Extract the [x, y] coordinate from the center of the cell holding the provided text.  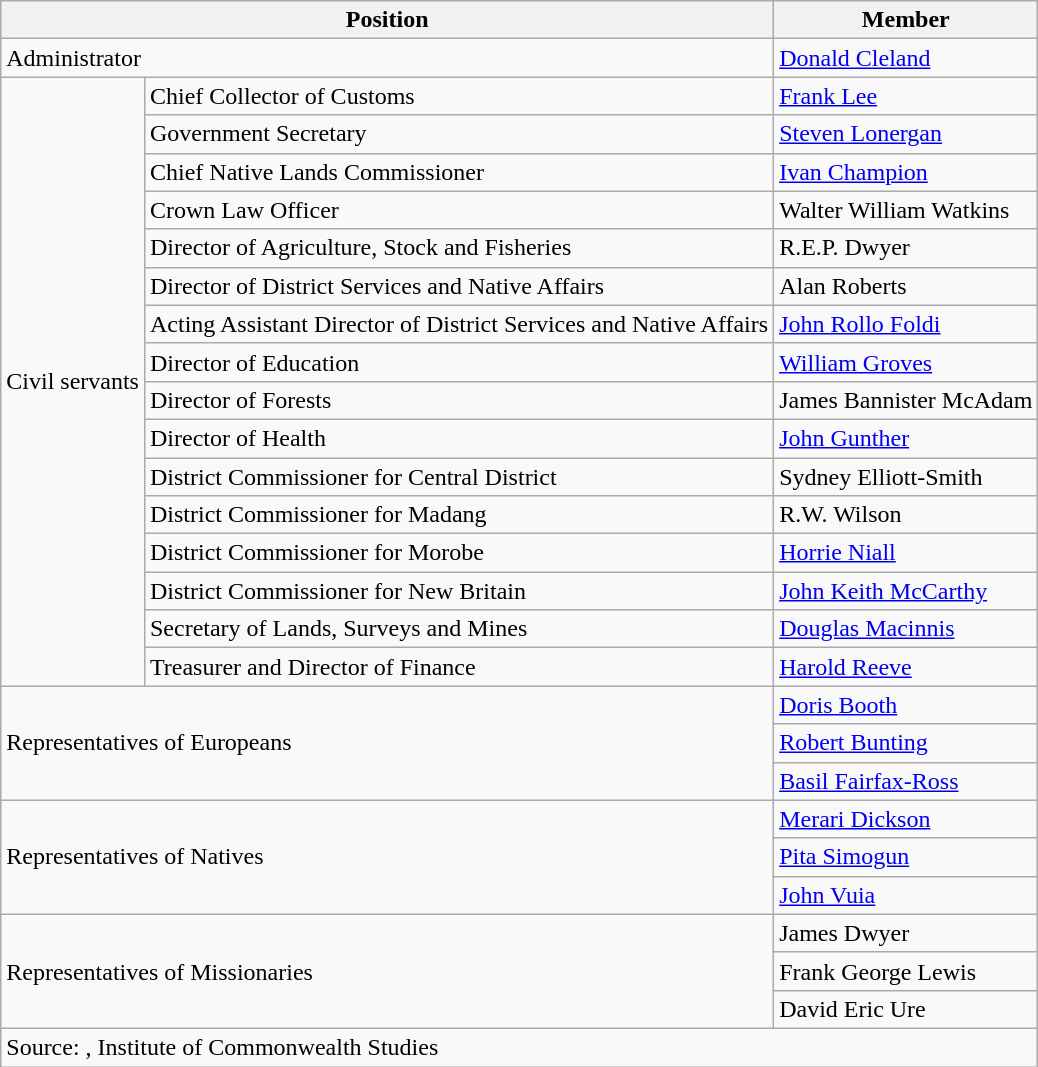
District Commissioner for Madang [458, 515]
Alan Roberts [906, 286]
Crown Law Officer [458, 210]
Pita Simogun [906, 857]
Horrie Niall [906, 553]
District Commissioner for Central District [458, 477]
Representatives of Missionaries [388, 971]
Representatives of Europeans [388, 743]
Director of Forests [458, 400]
Secretary of Lands, Surveys and Mines [458, 629]
Ivan Champion [906, 172]
Harold Reeve [906, 667]
Acting Assistant Director of District Services and Native Affairs [458, 324]
Walter William Watkins [906, 210]
Doris Booth [906, 705]
Basil Fairfax-Ross [906, 781]
Frank Lee [906, 96]
District Commissioner for Morobe [458, 553]
R.E.P. Dwyer [906, 248]
David Eric Ure [906, 1009]
John Keith McCarthy [906, 591]
Steven Lonergan [906, 134]
Chief Collector of Customs [458, 96]
Administrator [388, 58]
District Commissioner for New Britain [458, 591]
John Rollo Foldi [906, 324]
James Dwyer [906, 933]
Director of Health [458, 438]
Merari Dickson [906, 819]
Sydney Elliott-Smith [906, 477]
Source: , Institute of Commonwealth Studies [520, 1047]
John Gunther [906, 438]
Government Secretary [458, 134]
Director of Education [458, 362]
Robert Bunting [906, 743]
R.W. Wilson [906, 515]
John Vuia [906, 895]
Frank George Lewis [906, 971]
Director of Agriculture, Stock and Fisheries [458, 248]
Member [906, 20]
Representatives of Natives [388, 857]
Position [388, 20]
Chief Native Lands Commissioner [458, 172]
Director of District Services and Native Affairs [458, 286]
James Bannister McAdam [906, 400]
Civil servants [73, 382]
Treasurer and Director of Finance [458, 667]
Donald Cleland [906, 58]
William Groves [906, 362]
Douglas Macinnis [906, 629]
